Capture the cell that displays the provided text and extract its (X, Y) central coordinate. 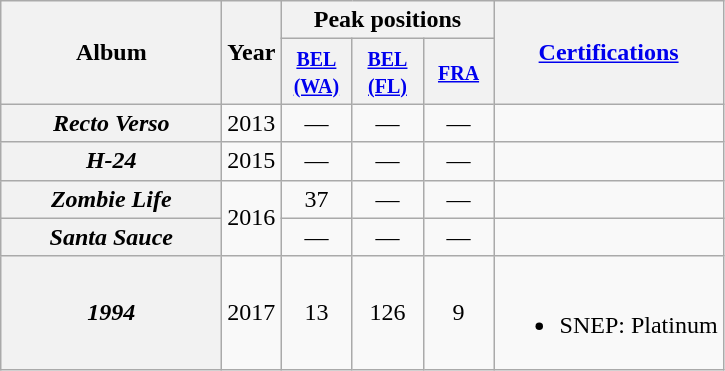
FRA (458, 72)
2015 (252, 161)
126 (388, 312)
Peak positions (388, 20)
37 (316, 199)
Zombie Life (112, 199)
Santa Sauce (112, 237)
Year (252, 52)
H-24 (112, 161)
1994 (112, 312)
Recto Verso (112, 123)
Certifications (608, 52)
SNEP: Platinum (608, 312)
9 (458, 312)
BEL(FL) (388, 72)
Album (112, 52)
2017 (252, 312)
2013 (252, 123)
13 (316, 312)
2016 (252, 218)
BEL(WA) (316, 72)
